Return [X, Y] of the center of cell containing provided text 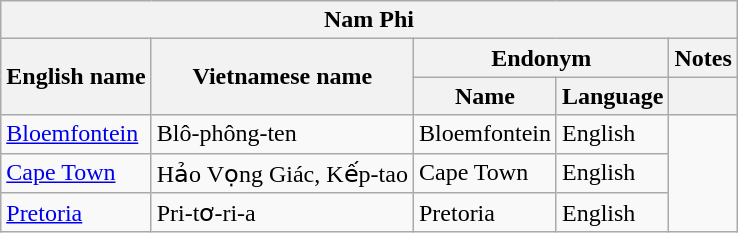
Blô-phông-ten [282, 134]
Endonym [540, 58]
Name [484, 96]
Vietnamese name [282, 77]
English name [76, 77]
Pri-tơ-ri-a [282, 213]
Hảo Vọng Giác, Kếp-tao [282, 173]
Nam Phi [370, 20]
Notes [703, 58]
Language [612, 96]
